Identify which cell holds the provided text, then report its [X, Y] central coordinate. 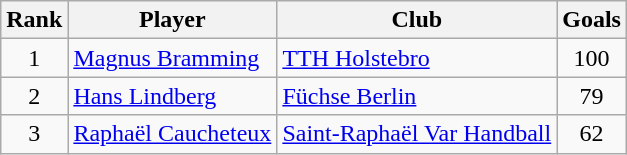
Füchse Berlin [417, 96]
Magnus Bramming [172, 58]
3 [34, 134]
TTH Holstebro [417, 58]
Raphaël Caucheteux [172, 134]
2 [34, 96]
Club [417, 20]
62 [592, 134]
100 [592, 58]
Saint-Raphaël Var Handball [417, 134]
Goals [592, 20]
Player [172, 20]
1 [34, 58]
Hans Lindberg [172, 96]
Rank [34, 20]
79 [592, 96]
